Provide the (X, Y) coordinate of the cell's center where the given text is located.  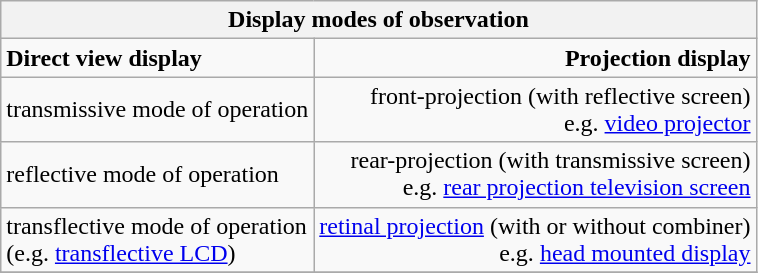
retinal projection (with or without combiner)e.g. head mounted display (535, 240)
reflective mode of operation (158, 174)
transmissive mode of operation (158, 110)
Projection display (535, 58)
rear-projection (with transmissive screen)e.g. rear projection television screen (535, 174)
transflective mode of operation(e.g. transflective LCD) (158, 240)
Display modes of observation (378, 20)
Direct view display (158, 58)
front-projection (with reflective screen)e.g. video projector (535, 110)
